Pinpoint the cell where the given text exists, returning its [x, y] midpoint coordinate. 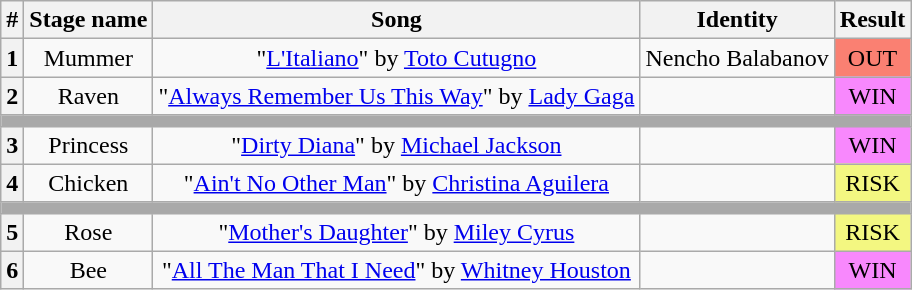
Rose [88, 232]
"L'Italiano" by Toto Cutugno [396, 58]
Raven [88, 96]
4 [12, 183]
3 [12, 145]
Song [396, 20]
Result [872, 20]
OUT [872, 58]
6 [12, 270]
Mummer [88, 58]
# [12, 20]
"Ain't No Other Man" by Christina Aguilera [396, 183]
"Always Remember Us This Way" by Lady Gaga [396, 96]
2 [12, 96]
1 [12, 58]
Chicken [88, 183]
"All The Man That I Need" by Whitney Houston [396, 270]
"Mother's Daughter" by Miley Cyrus [396, 232]
5 [12, 232]
Nencho Balabanov [737, 58]
Identity [737, 20]
Princess [88, 145]
Stage name [88, 20]
Bee [88, 270]
"Dirty Diana" by Michael Jackson [396, 145]
